Identify which cell holds the provided text, then report its (X, Y) central coordinate. 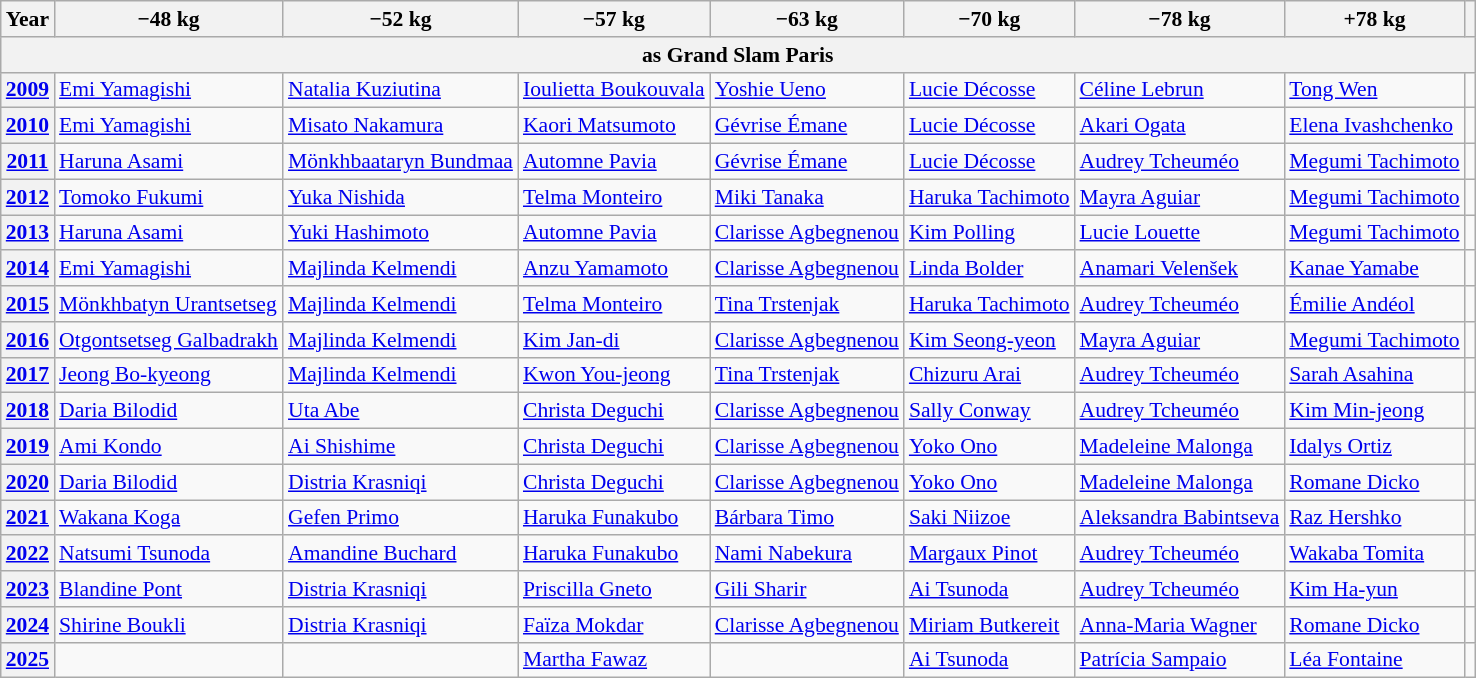
Aleksandra Babintseva (1180, 518)
Blandine Pont (168, 589)
Anzu Yamamoto (614, 269)
Kim Jan-di (614, 340)
2024 (28, 625)
Kim Seong-yeon (990, 340)
Miriam Butkereit (990, 625)
Sarah Asahina (1374, 375)
Miki Tanaka (807, 197)
Shirine Boukli (168, 625)
2025 (28, 660)
Misato Nakamura (400, 126)
+78 kg (1374, 19)
Ioulietta Boukouvala (614, 90)
2018 (28, 411)
Martha Fawaz (614, 660)
Jeong Bo-kyeong (168, 375)
2010 (28, 126)
2022 (28, 554)
Yuka Nishida (400, 197)
Léa Fontaine (1374, 660)
Kim Min-jeong (1374, 411)
as Grand Slam Paris (738, 55)
2023 (28, 589)
Year (28, 19)
Amandine Buchard (400, 554)
Tomoko Fukumi (168, 197)
−63 kg (807, 19)
Wakaba Tomita (1374, 554)
Natsumi Tsunoda (168, 554)
Nami Nabekura (807, 554)
Anamari Velenšek (1180, 269)
2015 (28, 304)
−48 kg (168, 19)
Natalia Kuziutina (400, 90)
Kwon You-jeong (614, 375)
Patrícia Sampaio (1180, 660)
2020 (28, 482)
Émilie Andéol (1374, 304)
Yuki Hashimoto (400, 233)
2013 (28, 233)
Wakana Koga (168, 518)
Linda Bolder (990, 269)
2012 (28, 197)
Bárbara Timo (807, 518)
−52 kg (400, 19)
Akari Ogata (1180, 126)
Tong Wen (1374, 90)
Elena Ivashchenko (1374, 126)
2019 (28, 447)
Mönkhbaataryn Bundmaa (400, 162)
Uta Abe (400, 411)
Kim Ha-yun (1374, 589)
Kim Polling (990, 233)
2017 (28, 375)
Chizuru Arai (990, 375)
Gefen Primo (400, 518)
Céline Lebrun (1180, 90)
Mönkhbatyn Urantsetseg (168, 304)
Raz Hershko (1374, 518)
Saki Niizoe (990, 518)
Anna-Maria Wagner (1180, 625)
−78 kg (1180, 19)
2016 (28, 340)
Ami Kondo (168, 447)
−70 kg (990, 19)
Faïza Mokdar (614, 625)
Lucie Louette (1180, 233)
Ai Shishime (400, 447)
Gili Sharir (807, 589)
Priscilla Gneto (614, 589)
2014 (28, 269)
Sally Conway (990, 411)
Otgontsetseg Galbadrakh (168, 340)
Yoshie Ueno (807, 90)
Kaori Matsumoto (614, 126)
Kanae Yamabe (1374, 269)
Idalys Ortiz (1374, 447)
2021 (28, 518)
2011 (28, 162)
2009 (28, 90)
Margaux Pinot (990, 554)
−57 kg (614, 19)
